Identify which cell holds the provided text, then report its (X, Y) central coordinate. 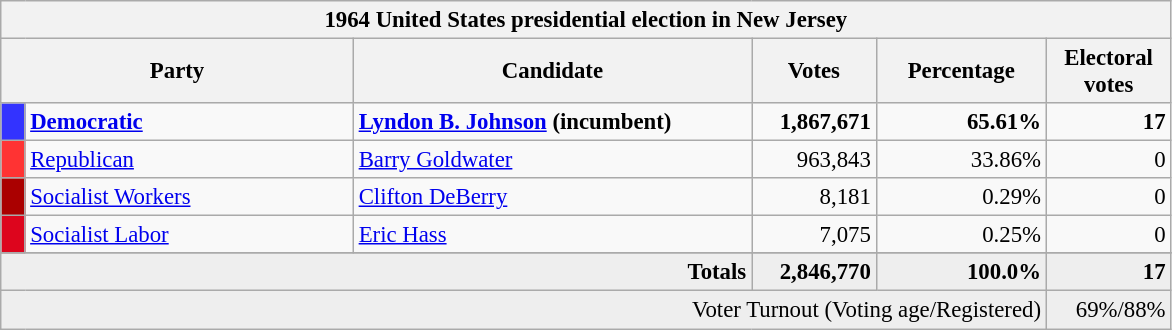
2,846,770 (814, 273)
Republican (189, 160)
0.29% (961, 197)
Electoral votes (1108, 72)
963,843 (814, 160)
100.0% (961, 273)
Democratic (189, 122)
Clifton DeBerry (552, 197)
69%/88% (1108, 310)
Barry Goldwater (552, 160)
1,867,671 (814, 122)
Votes (814, 72)
1964 United States presidential election in New Jersey (586, 20)
Percentage (961, 72)
Socialist Labor (189, 235)
Eric Hass (552, 235)
7,075 (814, 235)
0.25% (961, 235)
Candidate (552, 72)
Socialist Workers (189, 197)
33.86% (961, 160)
Party (178, 72)
65.61% (961, 122)
Voter Turnout (Voting age/Registered) (524, 310)
Totals (376, 273)
8,181 (814, 197)
Lyndon B. Johnson (incumbent) (552, 122)
